Search for the cell housing the specified text and yield its [X, Y] center coordinate. 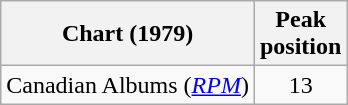
Peakposition [300, 34]
Canadian Albums (RPM) [128, 85]
13 [300, 85]
Chart (1979) [128, 34]
